Find where the given text appears and provide that cell's center as [x, y] coordinate. 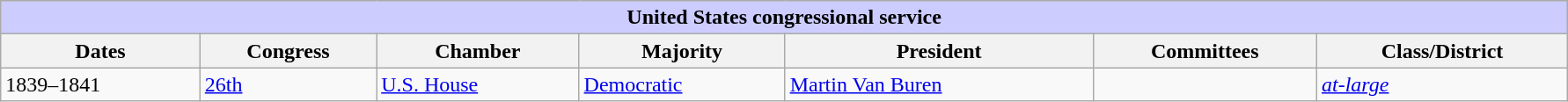
U.S. House [478, 84]
at-large [1443, 84]
Majority [682, 51]
26th [288, 84]
President [939, 51]
Dates [100, 51]
Chamber [478, 51]
Committees [1205, 51]
Congress [288, 51]
Martin Van Buren [939, 84]
Class/District [1443, 51]
1839–1841 [100, 84]
Democratic [682, 84]
United States congressional service [785, 18]
